Scan for the cell matching the given text and deliver its (x, y) coordinate at center. 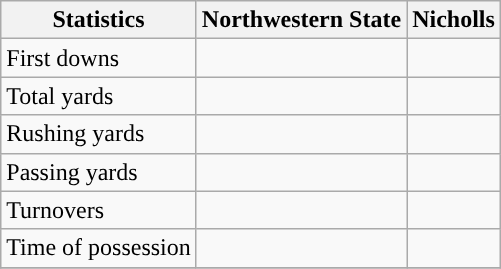
Statistics (99, 20)
First downs (99, 58)
Turnovers (99, 210)
Northwestern State (301, 20)
Total yards (99, 96)
Passing yards (99, 172)
Nicholls (454, 20)
Time of possession (99, 248)
Rushing yards (99, 134)
